Search for the cell housing the specified text and yield its (x, y) center coordinate. 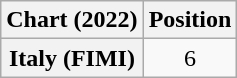
Italy (FIMI) (72, 58)
Chart (2022) (72, 20)
Position (190, 20)
6 (190, 58)
